Locate the cell with the specified text and output its [x, y] center coordinate. 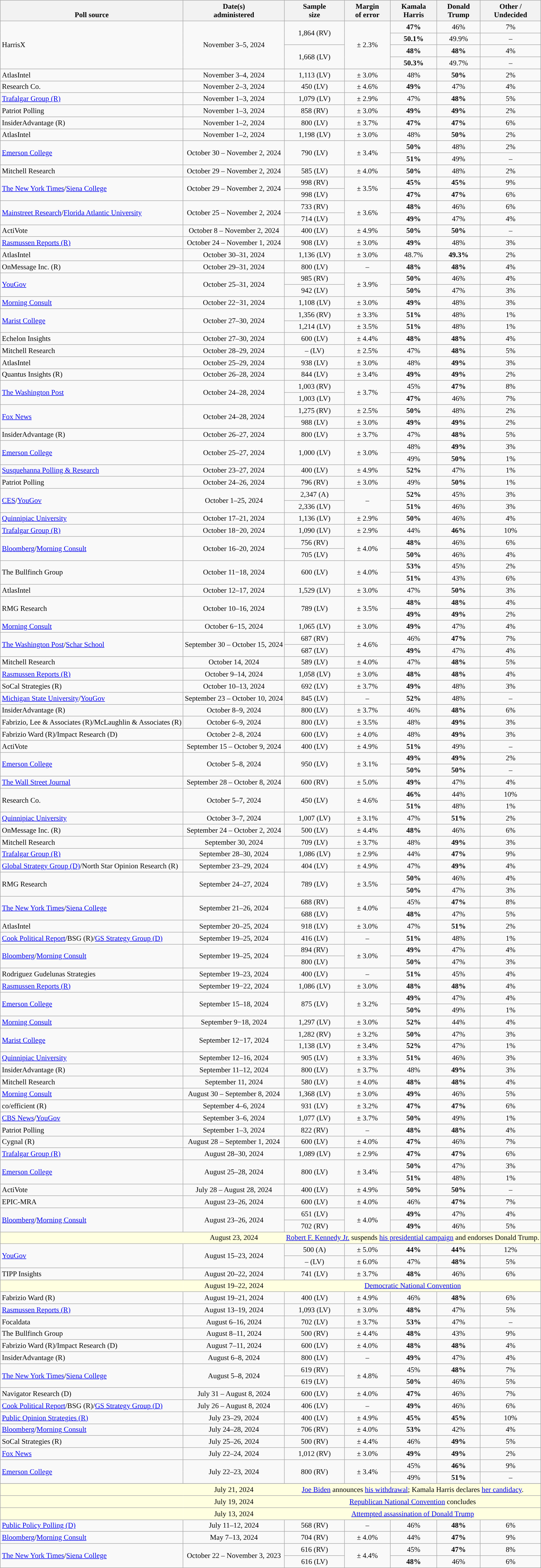
October 30 – November 2, 2024 [233, 153]
905 (LV) [315, 1058]
600 (RV) [315, 782]
49.7% [459, 63]
July 19, 2024 [233, 1502]
Attempted assassination of Donald Trump [413, 1514]
404 (LV) [315, 866]
September 21–26, 2024 [233, 908]
October 16–20, 2024 [233, 549]
1,113 (LV) [315, 75]
August 20–22, 2024 [233, 1274]
589 (LV) [315, 662]
796 (RV) [315, 483]
EPIC-MRA [92, 1202]
July 24–28, 2024 [233, 1430]
September 24 – October 2, 2024 [233, 830]
October 24 – November 1, 2024 [233, 243]
July 11–12, 2024 [233, 1526]
908 (LV) [315, 243]
August 25–28, 2024 [233, 1172]
October 30–31, 2024 [233, 255]
2,336 (LV) [315, 507]
800 (RV) [315, 1471]
Poll source [92, 11]
858 (RV) [315, 111]
49.3% [459, 255]
616 (LV) [315, 1562]
Democratic National Convention [413, 1286]
Robert F. Kennedy Jr. suspends his presidential campaign and endorses Donald Trump. [413, 1238]
CBS News/YouGov [92, 1118]
September 19–23, 2024 [233, 974]
714 (LV) [315, 219]
568 (RV) [315, 1526]
998 (RV) [315, 183]
687 (LV) [315, 651]
July 21, 2024 [233, 1490]
October 26–27, 2024 [233, 435]
October 25–29, 2024 [233, 363]
August 23, 2024 [233, 1238]
± 3.6% [367, 213]
October 23–27, 2024 [233, 471]
1,058 (LV) [315, 674]
931 (LV) [315, 1106]
692 (LV) [315, 687]
938 (LV) [315, 363]
1,275 (RV) [315, 411]
1,079 (LV) [315, 99]
August 7–11, 2024 [233, 1346]
790 (LV) [315, 153]
741 (LV) [315, 1274]
Rodriguez Gudelunas Strategies [92, 974]
Michigan State University/YouGov [92, 698]
585 (LV) [315, 171]
August 15–23, 2024 [233, 1256]
co/efficient (R) [92, 1106]
Quantus Insights (R) [92, 375]
709 (LV) [315, 842]
702 (LV) [315, 1322]
October 26–28, 2024 [233, 375]
1,077 (LV) [315, 1118]
616 (RV) [315, 1550]
Global Strategy Group (D)/North Star Opinion Research (R) [92, 866]
1,003 (RV) [315, 387]
The Washington Post/Schar School [92, 644]
July 28 – August 28, 2024 [233, 1190]
Joe Biden announces his withdrawal; Kamala Harris declares her candidacy. [413, 1490]
1,089 (LV) [315, 1154]
918 (LV) [315, 926]
1,529 (LV) [315, 591]
733 (RV) [315, 207]
August 5–8, 2024 [233, 1376]
756 (RV) [315, 543]
1,668 (LV) [315, 57]
November 3–5, 2024 [233, 45]
702 (RV) [315, 1226]
July 31 – August 8, 2024 [233, 1394]
Navigator Research (D) [92, 1394]
651 (LV) [315, 1214]
1,214 (LV) [315, 327]
500 (A) [315, 1250]
Public Opinion Strategies (R) [92, 1418]
September 28–30, 2024 [233, 854]
August 30 – September 8, 2024 [233, 1094]
688 (RV) [315, 902]
Fabrizio Ward (R) [92, 1298]
Samplesize [315, 11]
August 28–30, 2024 [233, 1154]
October 22−31, 2024 [233, 303]
± 2.3% [367, 45]
Date(s)administered [233, 11]
September 15–18, 2024 [233, 1004]
Focaldata [92, 1322]
1,368 (LV) [315, 1094]
950 (LV) [315, 764]
± 4.8% [367, 1376]
September 30 – October 15, 2024 [233, 644]
The Washington Post [92, 392]
688 (LV) [315, 914]
October 10–16, 2024 [233, 608]
September 23 – October 10, 2024 [233, 698]
HarrisX [92, 45]
September 23–29, 2024 [233, 866]
500 (LV) [315, 830]
1,003 (LV) [315, 399]
1,093 (LV) [315, 1310]
July 23–29, 2024 [233, 1418]
September 1–3, 2024 [233, 1130]
October 10–13, 2024 [233, 687]
706 (RV) [315, 1430]
1,282 (RV) [315, 1034]
July 22–24, 2024 [233, 1454]
DonaldTrump [459, 11]
1,138 (LV) [315, 1046]
October 25 – November 2, 2024 [233, 213]
48.7% [413, 255]
619 (LV) [315, 1382]
July 13, 2024 [233, 1514]
Public Policy Polling (D) [92, 1526]
12% [511, 1250]
October 14, 2024 [233, 662]
July 22–23, 2024 [233, 1471]
Echelon Insights [92, 339]
Republican National Convention concludes [413, 1502]
Susquehanna Polling & Research [92, 471]
September 19−22, 2024 [233, 986]
894 (RV) [315, 950]
September 3–6, 2024 [233, 1118]
1,000 (LV) [315, 452]
406 (LV) [315, 1406]
The Wall Street Journal [92, 782]
August 8–11, 2024 [233, 1334]
619 (RV) [315, 1370]
September 12–16, 2024 [233, 1058]
580 (LV) [315, 1082]
1,065 (LV) [315, 627]
1,012 (RV) [315, 1454]
July 25–26, 2024 [233, 1442]
Cygnal (R) [92, 1142]
August 13–19, 2024 [233, 1310]
Other /Undecided [511, 11]
687 (RV) [315, 638]
± 6.0% [367, 1262]
November 3–4, 2024 [233, 75]
October 8 – November 2, 2024 [233, 231]
September 15 – October 9, 2024 [233, 746]
October 24–26, 2024 [233, 483]
416 (LV) [315, 938]
1,297 (LV) [315, 1022]
October 22 – November 3, 2023 [233, 1556]
September 11–12, 2024 [233, 1070]
942 (LV) [315, 291]
August 28 – September 1, 2024 [233, 1142]
705 (LV) [315, 555]
August 19–22, 2024 [233, 1286]
September 24–27, 2024 [233, 884]
845 (LV) [315, 698]
Marginof error [367, 11]
1,198 (LV) [315, 135]
1,356 (RV) [315, 315]
September 20–25, 2024 [233, 926]
August 6–16, 2024 [233, 1322]
September 28 – October 8, 2024 [233, 782]
October 5–8, 2024 [233, 764]
1,108 (LV) [315, 303]
October 9–14, 2024 [233, 674]
822 (RV) [315, 1130]
Mainstreet Research/Florida Atlantic University [92, 213]
CES/YouGov [92, 501]
988 (LV) [315, 423]
July 26 – August 8, 2024 [233, 1406]
985 (RV) [315, 279]
Fabrizio, Lee & Associates (R)/McLaughlin & Associates (R) [92, 723]
1,864 (RV) [315, 33]
October 28–29, 2024 [233, 351]
September 11, 2024 [233, 1082]
September 30, 2024 [233, 842]
1,090 (LV) [315, 531]
September 4–6, 2024 [233, 1106]
October 1–25, 2024 [233, 501]
844 (LV) [315, 375]
October 11−18, 2024 [233, 572]
May 7–13, 2024 [233, 1538]
49.9% [459, 39]
October 3–7, 2024 [233, 818]
October 2–8, 2024 [233, 734]
August 19–21, 2024 [233, 1298]
November 2–3, 2024 [233, 87]
October 18−20, 2024 [233, 531]
October 6–9, 2024 [233, 723]
October 29–31, 2024 [233, 267]
± 3.9% [367, 285]
August 6–8, 2024 [233, 1358]
TIPP Insights [92, 1274]
KamalaHarris [413, 11]
October 5–7, 2024 [233, 800]
998 (LV) [315, 195]
October 17–21, 2024 [233, 519]
50.3% [413, 63]
2,347 (A) [315, 495]
50.1% [413, 39]
October 25–27, 2024 [233, 452]
875 (LV) [315, 1004]
September 12−17, 2024 [233, 1040]
October 25–31, 2024 [233, 285]
October 12–17, 2024 [233, 591]
October 8–9, 2024 [233, 710]
1,007 (LV) [315, 818]
42% [459, 1430]
704 (RV) [315, 1538]
September 9−18, 2024 [233, 1022]
October 6−15, 2024 [233, 627]
